Extract the (x, y) coordinate from the center of the cell holding the provided text.  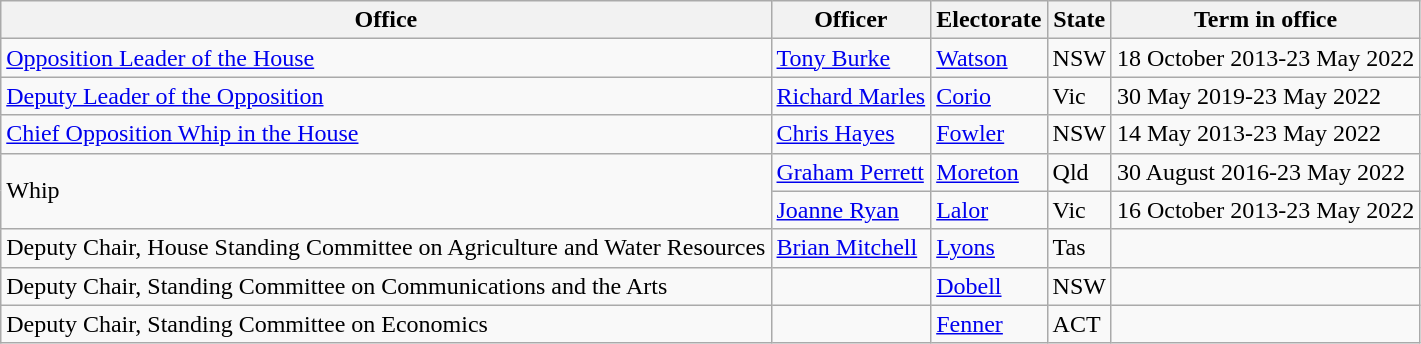
Deputy Chair, Standing Committee on Economics (386, 324)
Richard Marles (851, 96)
Whip (386, 191)
State (1079, 20)
Chief Opposition Whip in the House (386, 134)
Graham Perrett (851, 172)
Office (386, 20)
Chris Hayes (851, 134)
Deputy Leader of the Opposition (386, 96)
Fenner (989, 324)
18 October 2013-23 May 2022 (1265, 58)
30 August 2016-23 May 2022 (1265, 172)
Officer (851, 20)
Electorate (989, 20)
Tas (1079, 248)
Term in office (1265, 20)
Fowler (989, 134)
Tony Burke (851, 58)
Lyons (989, 248)
Brian Mitchell (851, 248)
Dobell (989, 286)
14 May 2013-23 May 2022 (1265, 134)
Lalor (989, 210)
Joanne Ryan (851, 210)
Deputy Chair, House Standing Committee on Agriculture and Water Resources (386, 248)
Opposition Leader of the House (386, 58)
Deputy Chair, Standing Committee on Communications and the Arts (386, 286)
ACT (1079, 324)
Qld (1079, 172)
Watson (989, 58)
Moreton (989, 172)
30 May 2019-23 May 2022 (1265, 96)
16 October 2013-23 May 2022 (1265, 210)
Corio (989, 96)
